Provide the (X, Y) coordinate of the cell's center where the given text is located.  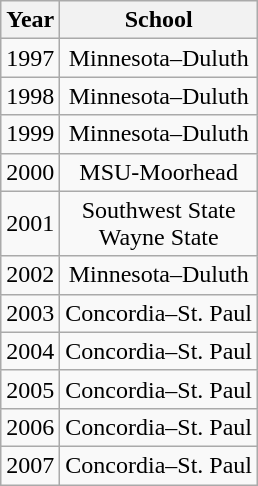
1999 (30, 134)
Year (30, 20)
2003 (30, 313)
2004 (30, 351)
School (159, 20)
2006 (30, 427)
2000 (30, 172)
1997 (30, 58)
2001 (30, 224)
Southwest StateWayne State (159, 224)
2002 (30, 275)
MSU-Moorhead (159, 172)
1998 (30, 96)
2005 (30, 389)
2007 (30, 465)
